Detect which cell encompasses the target text, then output its (x, y) center coordinate. 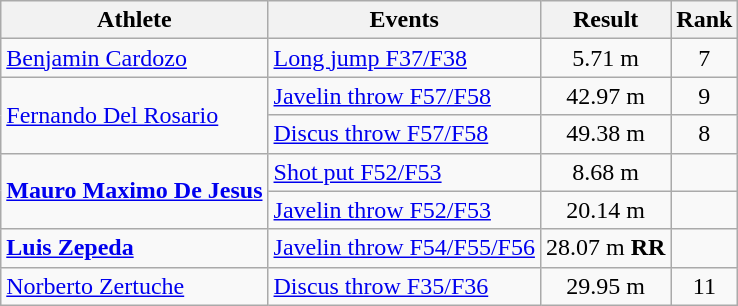
Javelin throw F54/F55/F56 (404, 248)
28.07 m RR (605, 248)
Discus throw F57/F58 (404, 134)
Mauro Maximo De Jesus (134, 191)
Discus throw F35/F36 (404, 286)
29.95 m (605, 286)
Fernando Del Rosario (134, 115)
9 (704, 96)
Luis Zepeda (134, 248)
49.38 m (605, 134)
Benjamin Cardozo (134, 58)
Result (605, 20)
Javelin throw F57/F58 (404, 96)
5.71 m (605, 58)
Long jump F37/F38 (404, 58)
8.68 m (605, 172)
Shot put F52/F53 (404, 172)
Norberto Zertuche (134, 286)
20.14 m (605, 210)
7 (704, 58)
Athlete (134, 20)
42.97 m (605, 96)
Events (404, 20)
8 (704, 134)
Rank (704, 20)
11 (704, 286)
Javelin throw F52/F53 (404, 210)
